Pinpoint the cell where the given text exists, returning its (X, Y) midpoint coordinate. 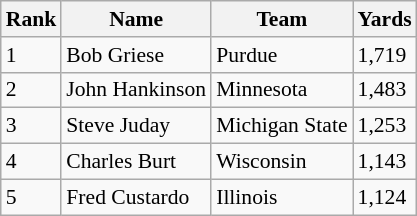
1,253 (385, 126)
4 (32, 162)
Purdue (282, 55)
1,143 (385, 162)
1,719 (385, 55)
1 (32, 55)
Minnesota (282, 90)
Yards (385, 19)
Bob Griese (136, 55)
5 (32, 197)
Illinois (282, 197)
Steve Juday (136, 126)
2 (32, 90)
John Hankinson (136, 90)
1,483 (385, 90)
Name (136, 19)
Charles Burt (136, 162)
Rank (32, 19)
Michigan State (282, 126)
Team (282, 19)
Fred Custardo (136, 197)
3 (32, 126)
1,124 (385, 197)
Wisconsin (282, 162)
